Locate the cell with the specified text and output its [x, y] center coordinate. 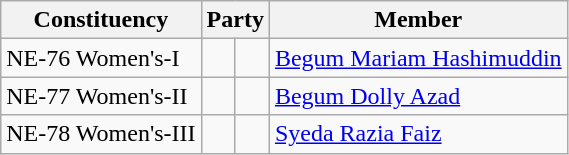
Begum Dolly Azad [418, 96]
Party [235, 20]
Syeda Razia Faiz [418, 134]
NE-77 Women's-II [101, 96]
Member [418, 20]
Begum Mariam Hashimuddin [418, 58]
NE-78 Women's-III [101, 134]
Constituency [101, 20]
NE-76 Women's-I [101, 58]
